Return the [X, Y] coordinate for the center point of the cell that contains the specified text.  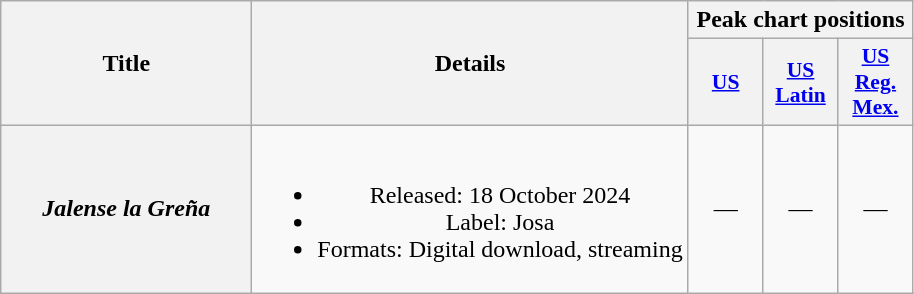
Title [126, 64]
Jalense la Greña [126, 208]
Details [470, 64]
USLatin [800, 82]
US [726, 82]
Released: 18 October 2024Label: JosaFormats: Digital download, streaming [470, 208]
USReg.Mex. [876, 82]
Peak chart positions [800, 20]
